Extract the (x, y) coordinate from the center of the cell holding the provided text.  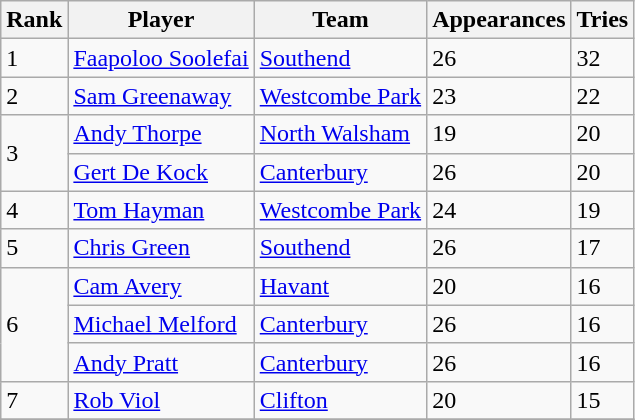
Team (340, 20)
Sam Greenaway (161, 96)
5 (34, 248)
Michael Melford (161, 324)
Tries (602, 20)
Clifton (340, 400)
Andy Thorpe (161, 134)
1 (34, 58)
6 (34, 324)
23 (499, 96)
7 (34, 400)
24 (499, 210)
Havant (340, 286)
32 (602, 58)
Andy Pratt (161, 362)
Gert De Kock (161, 172)
North Walsham (340, 134)
Player (161, 20)
2 (34, 96)
Chris Green (161, 248)
22 (602, 96)
Faapoloo Soolefai (161, 58)
4 (34, 210)
Tom Hayman (161, 210)
Rank (34, 20)
Appearances (499, 20)
3 (34, 153)
15 (602, 400)
17 (602, 248)
Cam Avery (161, 286)
Rob Viol (161, 400)
